Find where the given text appears and provide that cell's center as [X, Y] coordinate. 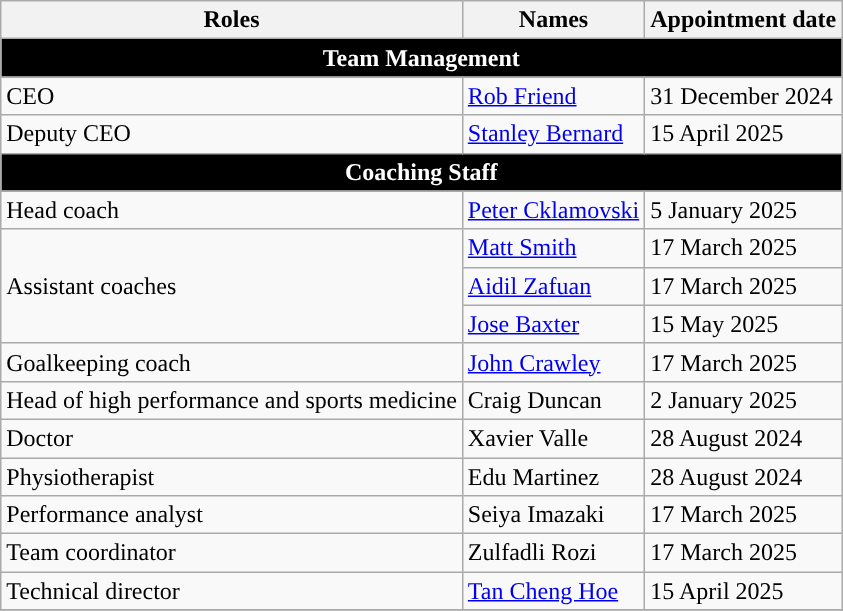
2 January 2025 [744, 400]
Tan Cheng Hoe [553, 591]
Head coach [232, 210]
Jose Baxter [553, 324]
Stanley Bernard [553, 134]
Goalkeeping coach [232, 362]
Zulfadli Rozi [553, 553]
Names [553, 20]
Rob Friend [553, 96]
Craig Duncan [553, 400]
Doctor [232, 438]
Team Management [422, 58]
15 May 2025 [744, 324]
Head of high performance and sports medicine [232, 400]
Roles [232, 20]
Deputy CEO [232, 134]
Seiya Imazaki [553, 515]
Assistant coaches [232, 286]
Performance analyst [232, 515]
Team coordinator [232, 553]
Edu Martinez [553, 477]
Technical director [232, 591]
Peter Cklamovski [553, 210]
John Crawley [553, 362]
Aidil Zafuan [553, 286]
5 January 2025 [744, 210]
Matt Smith [553, 248]
Appointment date [744, 20]
Coaching Staff [422, 172]
Xavier Valle [553, 438]
31 December 2024 [744, 96]
CEO [232, 96]
Physiotherapist [232, 477]
